Extract the (x, y) coordinate from the center of the cell holding the provided text.  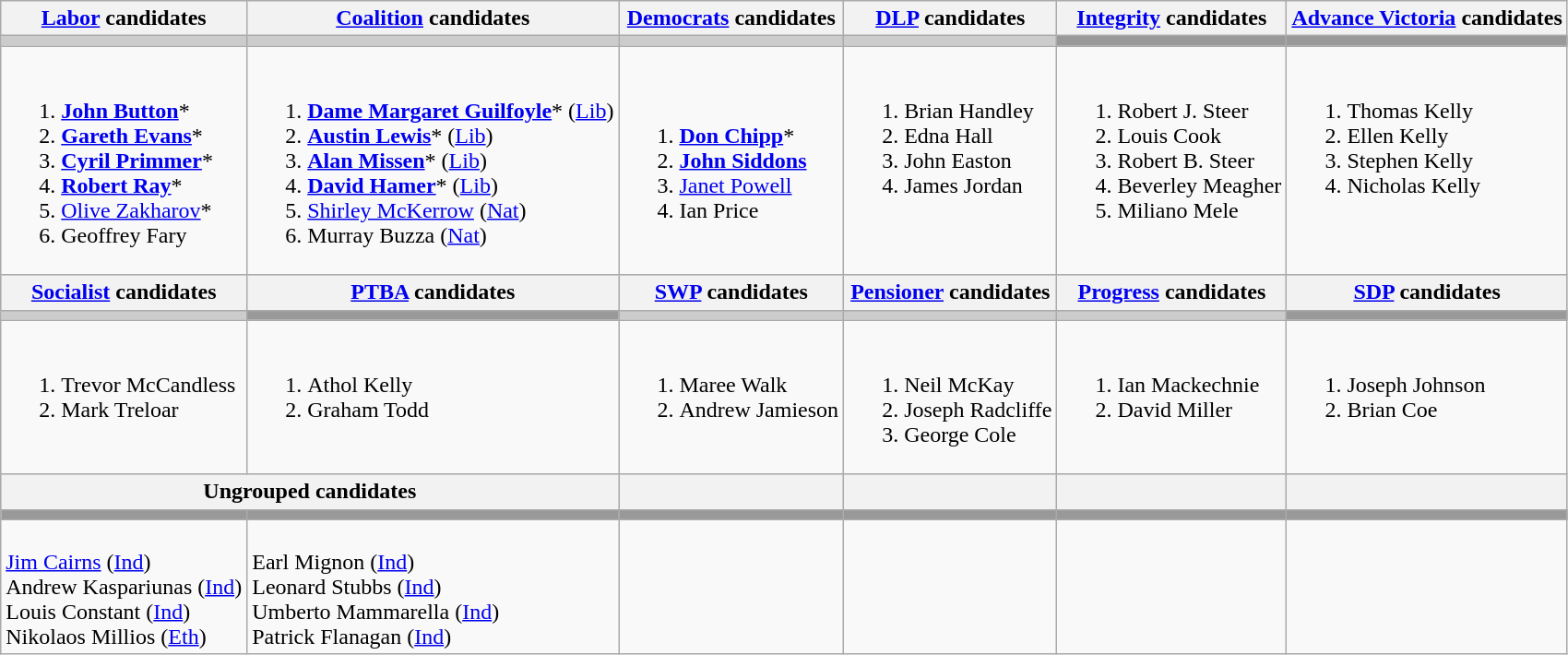
DLP candidates (950, 18)
Labor candidates (124, 18)
Socialist candidates (124, 292)
Neil McKayJoseph RadcliffeGeorge Cole (950, 397)
Robert J. SteerLouis CookRobert B. SteerBeverley MeagherMiliano Mele (1171, 161)
Don Chipp*John SiddonsJanet PowellIan Price (731, 161)
Trevor McCandlessMark Treloar (124, 397)
PTBA candidates (434, 292)
SDP candidates (1427, 292)
Jim Cairns (Ind) Andrew Kaspariunas (Ind) Louis Constant (Ind) Nikolaos Millios (Eth) (124, 587)
Athol KellyGraham Todd (434, 397)
Integrity candidates (1171, 18)
Maree WalkAndrew Jamieson (731, 397)
SWP candidates (731, 292)
Brian HandleyEdna HallJohn EastonJames Jordan (950, 161)
Dame Margaret Guilfoyle* (Lib)Austin Lewis* (Lib)Alan Missen* (Lib)David Hamer* (Lib)Shirley McKerrow (Nat)Murray Buzza (Nat) (434, 161)
Pensioner candidates (950, 292)
Advance Victoria candidates (1427, 18)
Ungrouped candidates (310, 492)
John Button*Gareth Evans*Cyril Primmer*Robert Ray*Olive Zakharov*Geoffrey Fary (124, 161)
Joseph JohnsonBrian Coe (1427, 397)
Coalition candidates (434, 18)
Democrats candidates (731, 18)
Ian MackechnieDavid Miller (1171, 397)
Earl Mignon (Ind) Leonard Stubbs (Ind) Umberto Mammarella (Ind) Patrick Flanagan (Ind) (434, 587)
Thomas KellyEllen KellyStephen KellyNicholas Kelly (1427, 161)
Progress candidates (1171, 292)
